Pinpoint the cell where the given text exists, returning its (X, Y) midpoint coordinate. 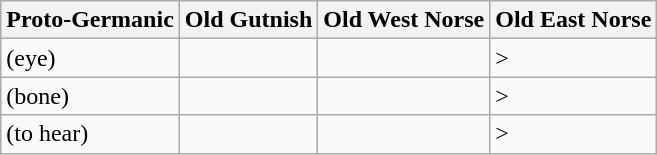
(eye) (90, 58)
(bone) (90, 96)
(to hear) (90, 134)
Proto-Germanic (90, 20)
Old West Norse (404, 20)
Old Gutnish (248, 20)
Old East Norse (574, 20)
